For the text-containing cell, return its midpoint in [X, Y] coordinate format. 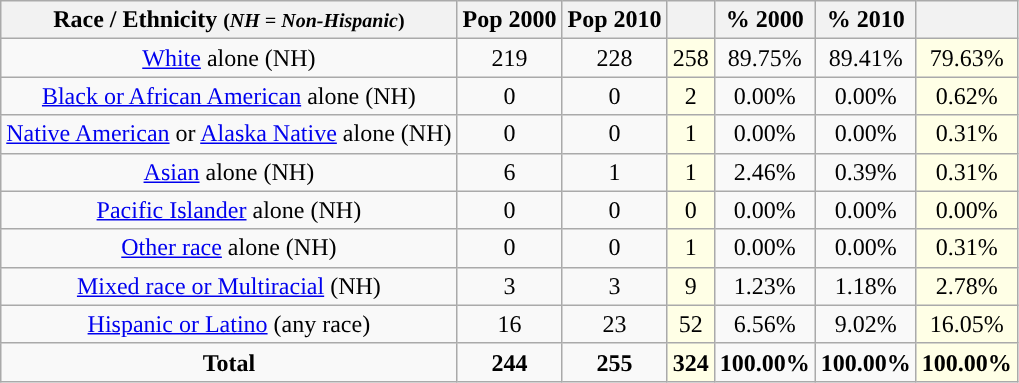
1.18% [866, 286]
Other race alone (NH) [229, 248]
Pop 2010 [614, 20]
324 [690, 362]
228 [614, 58]
258 [690, 58]
0.62% [966, 96]
Total [229, 362]
9.02% [866, 324]
255 [614, 362]
23 [614, 324]
Pacific Islander alone (NH) [229, 210]
White alone (NH) [229, 58]
16 [510, 324]
79.63% [966, 58]
52 [690, 324]
Native American or Alaska Native alone (NH) [229, 134]
89.75% [764, 58]
0.39% [866, 172]
1.23% [764, 286]
6 [510, 172]
9 [690, 286]
Asian alone (NH) [229, 172]
Pop 2000 [510, 20]
% 2010 [866, 20]
Hispanic or Latino (any race) [229, 324]
Mixed race or Multiracial (NH) [229, 286]
6.56% [764, 324]
Race / Ethnicity (NH = Non-Hispanic) [229, 20]
2.46% [764, 172]
Black or African American alone (NH) [229, 96]
244 [510, 362]
89.41% [866, 58]
219 [510, 58]
% 2000 [764, 20]
16.05% [966, 324]
2.78% [966, 286]
2 [690, 96]
